Provide the [x, y] coordinate of the cell's center where the given text is located.  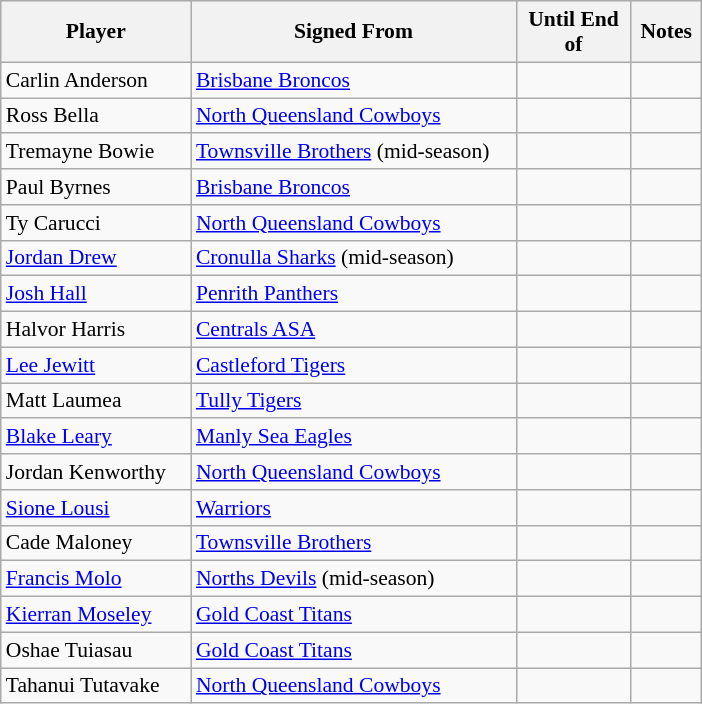
Kierran Moseley [96, 615]
Castleford Tigers [354, 365]
Cronulla Sharks (mid-season) [354, 258]
Jordan Drew [96, 258]
Notes [666, 32]
Tully Tigers [354, 401]
Until End of [574, 32]
Player [96, 32]
Townsville Brothers [354, 543]
Francis Molo [96, 579]
Signed From [354, 32]
Centrals ASA [354, 330]
Josh Hall [96, 294]
Tahanui Tutavake [96, 686]
Carlin Anderson [96, 80]
Jordan Kenworthy [96, 472]
Ross Bella [96, 116]
Penrith Panthers [354, 294]
Manly Sea Eagles [354, 437]
Norths Devils (mid-season) [354, 579]
Townsville Brothers (mid-season) [354, 152]
Halvor Harris [96, 330]
Oshae Tuiasau [96, 650]
Paul Byrnes [96, 187]
Warriors [354, 508]
Tremayne Bowie [96, 152]
Matt Laumea [96, 401]
Blake Leary [96, 437]
Lee Jewitt [96, 365]
Ty Carucci [96, 223]
Cade Maloney [96, 543]
Sione Lousi [96, 508]
